Identify which cell holds the provided text, then report its [X, Y] central coordinate. 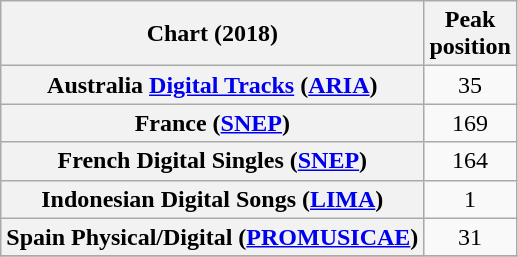
1 [470, 199]
French Digital Singles (SNEP) [212, 161]
Australia Digital Tracks (ARIA) [212, 85]
Chart (2018) [212, 34]
169 [470, 123]
35 [470, 85]
164 [470, 161]
Indonesian Digital Songs (LIMA) [212, 199]
Spain Physical/Digital (PROMUSICAE) [212, 237]
31 [470, 237]
Peak position [470, 34]
France (SNEP) [212, 123]
